Scan for the cell matching the given text and deliver its [x, y] coordinate at center. 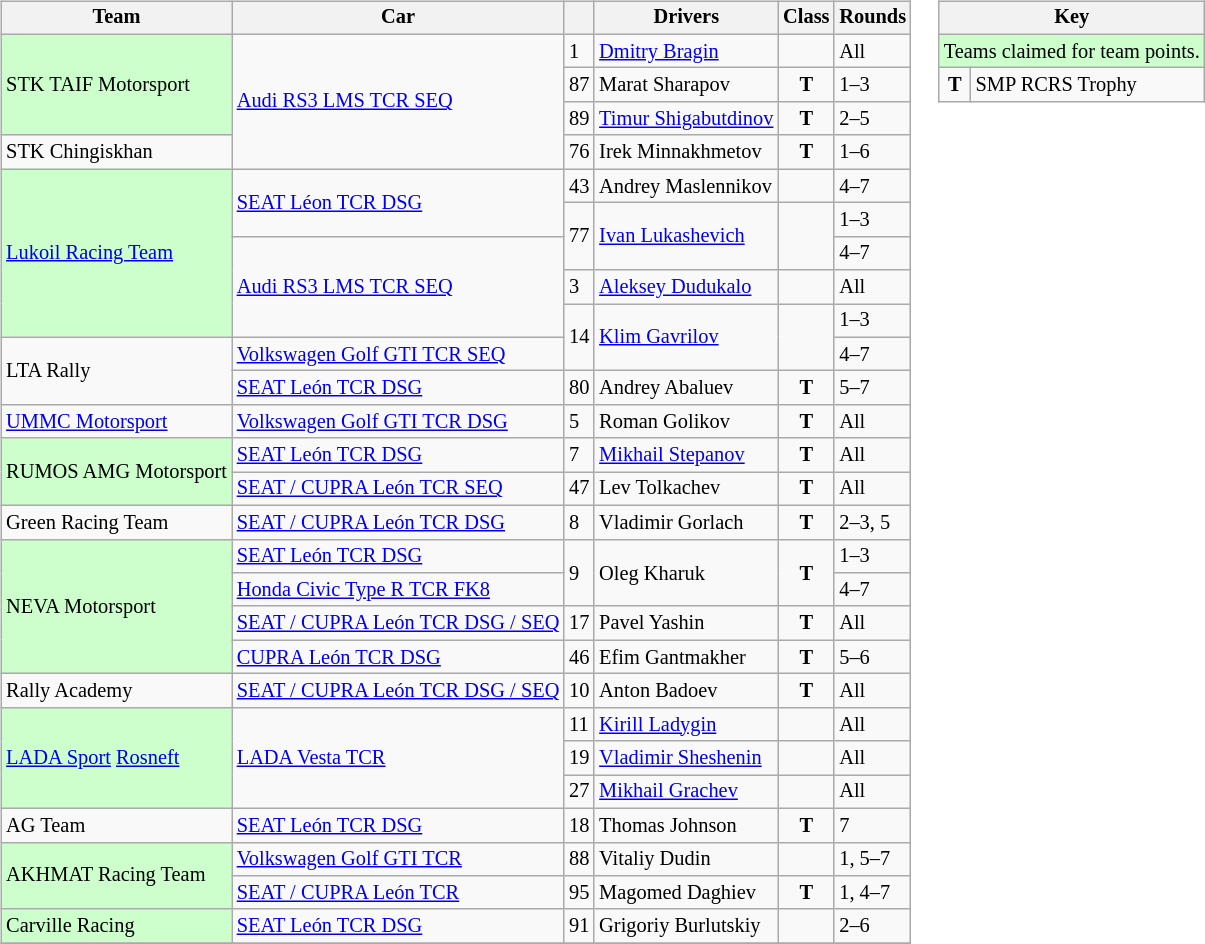
95 [579, 893]
AG Team [116, 825]
Green Racing Team [116, 522]
Vladimir Gorlach [686, 522]
Lukoil Racing Team [116, 253]
46 [579, 657]
LTA Rally [116, 370]
Klim Gavrilov [686, 338]
Volkswagen Golf GTI TCR DSG [398, 422]
77 [579, 236]
UMMC Motorsport [116, 422]
47 [579, 489]
Anton Badoev [686, 691]
8 [579, 522]
Class [806, 18]
SEAT / CUPRA León TCR SEQ [398, 489]
1, 4–7 [872, 893]
LADA Vesta TCR [398, 758]
LADA Sport Rosneft [116, 758]
Honda Civic Type R TCR FK8 [398, 590]
Mikhail Grachev [686, 792]
3 [579, 287]
Rally Academy [116, 691]
18 [579, 825]
Rounds [872, 18]
1–6 [872, 152]
2–6 [872, 926]
Aleksey Dudukalo [686, 287]
Dmitry Bragin [686, 51]
5–6 [872, 657]
Vladimir Sheshenin [686, 758]
76 [579, 152]
RUMOS AMG Motorsport [116, 472]
Andrey Abaluev [686, 388]
SMP RCRS Trophy [1088, 85]
STK TAIF Motorsport [116, 84]
9 [579, 572]
Magomed Daghiev [686, 893]
Irek Minnakhmetov [686, 152]
11 [579, 724]
5 [579, 422]
1, 5–7 [872, 859]
STK Chingiskhan [116, 152]
80 [579, 388]
Carville Racing [116, 926]
2–5 [872, 119]
1 [579, 51]
17 [579, 623]
Roman Golikov [686, 422]
Pavel Yashin [686, 623]
Volkswagen Golf GTI TCR SEQ [398, 354]
Andrey Maslennikov [686, 186]
10 [579, 691]
Marat Sharapov [686, 85]
19 [579, 758]
Teams claimed for team points. [1072, 51]
SEAT Léon TCR DSG [398, 202]
88 [579, 859]
Mikhail Stepanov [686, 455]
Key [1072, 18]
Grigoriy Burlutskiy [686, 926]
Lev Tolkachev [686, 489]
SEAT / CUPRA León TCR DSG [398, 522]
Efim Gantmakher [686, 657]
87 [579, 85]
Oleg Kharuk [686, 572]
27 [579, 792]
CUPRA León TCR DSG [398, 657]
Car [398, 18]
Ivan Lukashevich [686, 236]
Team [116, 18]
14 [579, 338]
Volkswagen Golf GTI TCR [398, 859]
43 [579, 186]
Kirill Ladygin [686, 724]
Vitaliy Dudin [686, 859]
2–3, 5 [872, 522]
NEVA Motorsport [116, 606]
Timur Shigabutdinov [686, 119]
91 [579, 926]
SEAT / CUPRA León TCR [398, 893]
Thomas Johnson [686, 825]
Drivers [686, 18]
AKHMAT Racing Team [116, 876]
5–7 [872, 388]
89 [579, 119]
